Identify which cell holds the provided text, then report its [x, y] central coordinate. 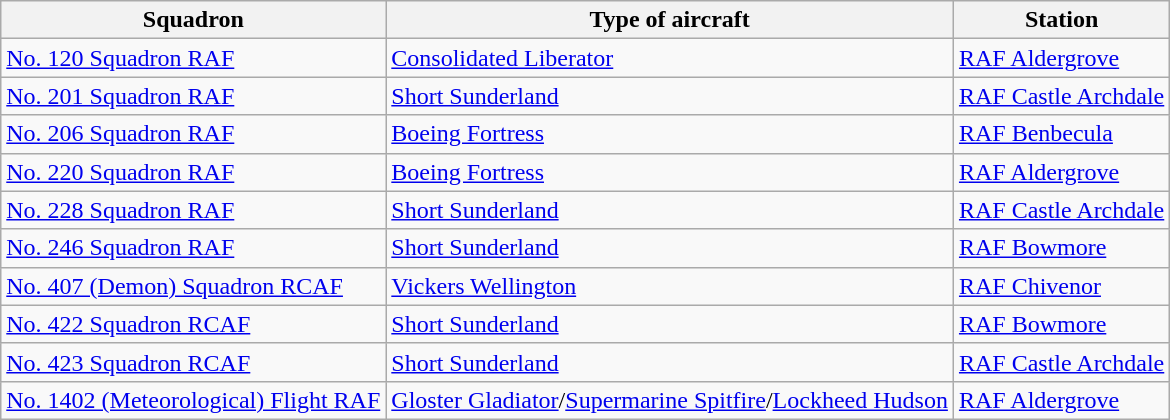
No. 422 Squadron RCAF [194, 324]
Squadron [194, 20]
No. 206 Squadron RAF [194, 134]
No. 407 (Demon) Squadron RCAF [194, 286]
RAF Chivenor [1061, 286]
No. 1402 (Meteorological) Flight RAF [194, 400]
No. 228 Squadron RAF [194, 210]
No. 220 Squadron RAF [194, 172]
RAF Benbecula [1061, 134]
No. 120 Squadron RAF [194, 58]
Gloster Gladiator/Supermarine Spitfire/Lockheed Hudson [670, 400]
No. 423 Squadron RCAF [194, 362]
No. 246 Squadron RAF [194, 248]
Station [1061, 20]
Consolidated Liberator [670, 58]
Vickers Wellington [670, 286]
Type of aircraft [670, 20]
No. 201 Squadron RAF [194, 96]
